Return the (X, Y) coordinate for the center point of the cell that contains the specified text.  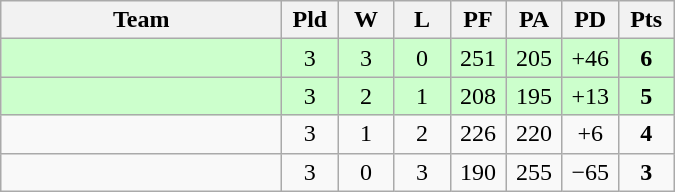
251 (478, 58)
208 (478, 96)
226 (478, 134)
195 (534, 96)
205 (534, 58)
+46 (590, 58)
+6 (590, 134)
PA (534, 20)
Pts (646, 20)
+13 (590, 96)
Pld (310, 20)
255 (534, 172)
L (422, 20)
5 (646, 96)
190 (478, 172)
6 (646, 58)
W (366, 20)
−65 (590, 172)
PF (478, 20)
4 (646, 134)
Team (142, 20)
PD (590, 20)
220 (534, 134)
